Search for the cell housing the specified text and yield its [X, Y] center coordinate. 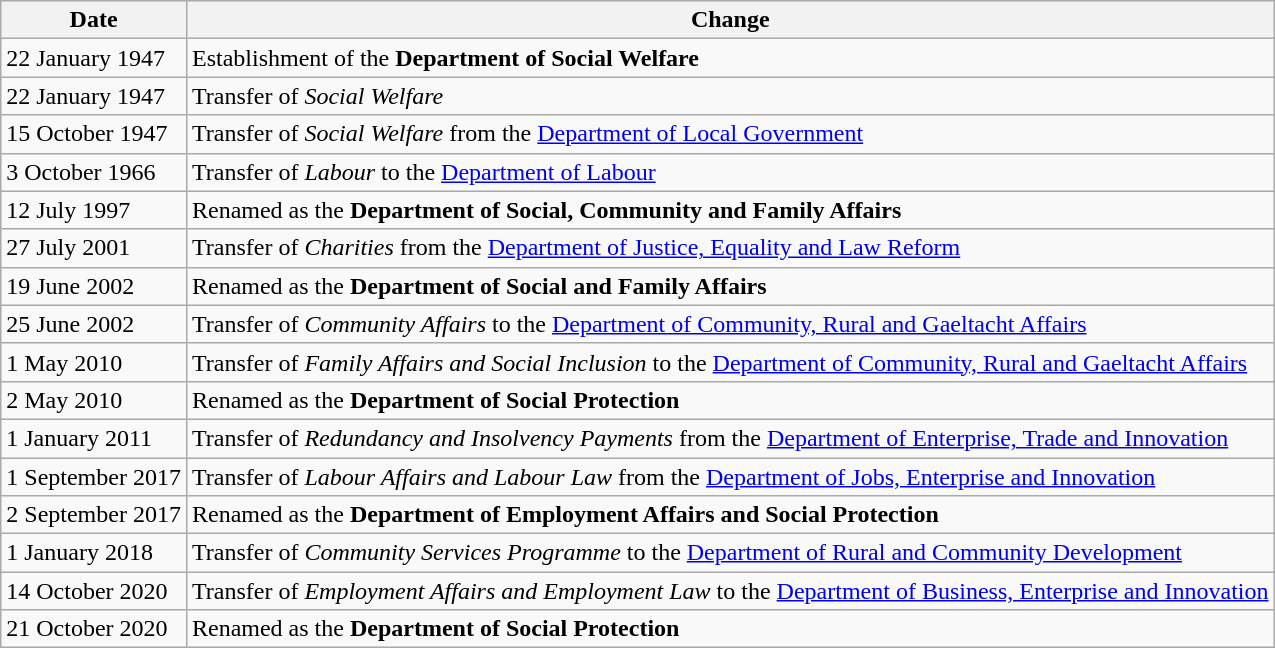
25 June 2002 [94, 324]
Transfer of Community Affairs to the Department of Community, Rural and Gaeltacht Affairs [730, 324]
1 September 2017 [94, 477]
21 October 2020 [94, 629]
Renamed as the Department of Employment Affairs and Social Protection [730, 515]
27 July 2001 [94, 248]
14 October 2020 [94, 591]
Transfer of Redundancy and Insolvency Payments from the Department of Enterprise, Trade and Innovation [730, 438]
3 October 1966 [94, 172]
12 July 1997 [94, 210]
Renamed as the Department of Social, Community and Family Affairs [730, 210]
Transfer of Family Affairs and Social Inclusion to the Department of Community, Rural and Gaeltacht Affairs [730, 362]
Establishment of the Department of Social Welfare [730, 58]
2 May 2010 [94, 400]
1 January 2018 [94, 553]
1 January 2011 [94, 438]
15 October 1947 [94, 134]
Transfer of Employment Affairs and Employment Law to the Department of Business, Enterprise and Innovation [730, 591]
Transfer of Charities from the Department of Justice, Equality and Law Reform [730, 248]
Renamed as the Department of Social and Family Affairs [730, 286]
Transfer of Community Services Programme to the Department of Rural and Community Development [730, 553]
Transfer of Labour to the Department of Labour [730, 172]
Transfer of Social Welfare [730, 96]
2 September 2017 [94, 515]
1 May 2010 [94, 362]
19 June 2002 [94, 286]
Transfer of Social Welfare from the Department of Local Government [730, 134]
Date [94, 20]
Change [730, 20]
Transfer of Labour Affairs and Labour Law from the Department of Jobs, Enterprise and Innovation [730, 477]
